Locate the cell with the specified text and output its (X, Y) center coordinate. 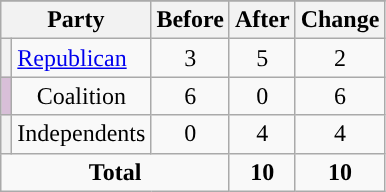
Coalition (82, 96)
5 (262, 58)
Change (340, 20)
Republican (82, 58)
Total (116, 172)
3 (190, 58)
Party (76, 20)
2 (340, 58)
Independents (82, 134)
After (262, 20)
Before (190, 20)
